Identify which cell holds the provided text, then report its (X, Y) central coordinate. 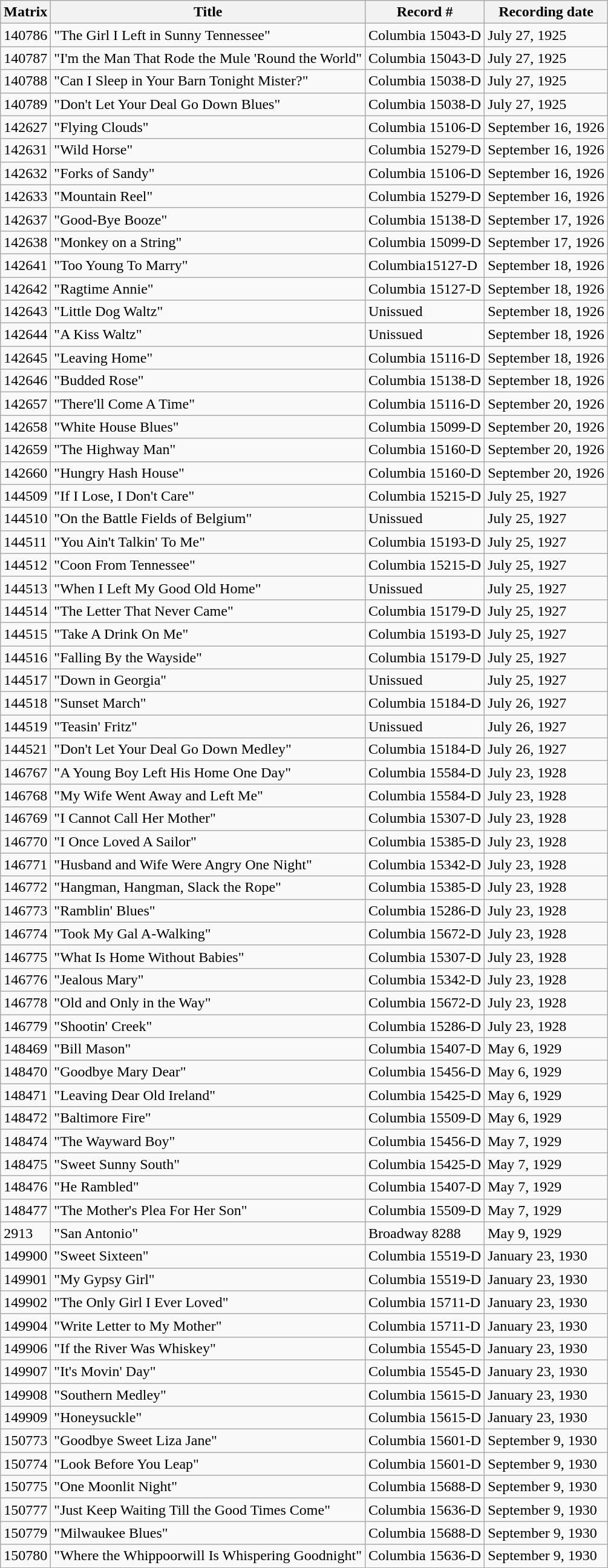
146769 (25, 819)
150777 (25, 1510)
"The Letter That Never Came" (208, 611)
Matrix (25, 12)
146779 (25, 1026)
Columbia 15127-D (425, 289)
140789 (25, 104)
"Husband and Wife Were Angry One Night" (208, 865)
"My Wife Went Away and Left Me" (208, 796)
"Don't Let Your Deal Go Down Blues" (208, 104)
"Budded Rose" (208, 381)
"Don't Let Your Deal Go Down Medley" (208, 749)
"Southern Medley" (208, 1394)
"On the Battle Fields of Belgium" (208, 519)
"Ragtime Annie" (208, 289)
148470 (25, 1072)
"Mountain Reel" (208, 196)
149904 (25, 1325)
"You Ain't Talkin' To Me" (208, 542)
144519 (25, 726)
146774 (25, 934)
149907 (25, 1371)
"The Highway Man" (208, 450)
144517 (25, 680)
"Falling By the Wayside" (208, 657)
"Just Keep Waiting Till the Good Times Come" (208, 1510)
148475 (25, 1164)
"A Kiss Waltz" (208, 335)
"If the River Was Whiskey" (208, 1348)
146767 (25, 772)
"The Wayward Boy" (208, 1141)
142627 (25, 127)
"San Antonio" (208, 1233)
"Take A Drink On Me" (208, 634)
140788 (25, 81)
150779 (25, 1533)
"Bill Mason" (208, 1049)
"Honeysuckle" (208, 1418)
"Goodbye Sweet Liza Jane" (208, 1441)
144513 (25, 588)
142641 (25, 265)
"Hangman, Hangman, Slack the Rope" (208, 888)
149900 (25, 1256)
146773 (25, 911)
150774 (25, 1464)
144512 (25, 565)
"Down in Georgia" (208, 680)
148476 (25, 1187)
"Where the Whippoorwill Is Whispering Goodnight" (208, 1556)
"The Only Girl I Ever Loved" (208, 1302)
142631 (25, 150)
"White House Blues" (208, 427)
"I Cannot Call Her Mother" (208, 819)
"Too Young To Marry" (208, 265)
Columbia15127-D (425, 265)
Broadway 8288 (425, 1233)
"Write Letter to My Mother" (208, 1325)
149908 (25, 1394)
"Little Dog Waltz" (208, 312)
148471 (25, 1095)
142645 (25, 358)
"Sunset March" (208, 703)
"The Mother's Plea For Her Son" (208, 1210)
144521 (25, 749)
142643 (25, 312)
"Good-Bye Booze" (208, 219)
"Wild Horse" (208, 150)
"When I Left My Good Old Home" (208, 588)
"He Rambled" (208, 1187)
Recording date (546, 12)
"Monkey on a String" (208, 242)
"A Young Boy Left His Home One Day" (208, 772)
150775 (25, 1487)
"Ramblin' Blues" (208, 911)
142642 (25, 289)
144514 (25, 611)
146768 (25, 796)
144515 (25, 634)
144509 (25, 496)
"My Gypsy Girl" (208, 1279)
"Leaving Home" (208, 358)
146770 (25, 842)
146778 (25, 1003)
148474 (25, 1141)
142638 (25, 242)
144518 (25, 703)
149909 (25, 1418)
150780 (25, 1556)
"I Once Loved A Sailor" (208, 842)
"The Girl I Left in Sunny Tennessee" (208, 35)
"What Is Home Without Babies" (208, 957)
142659 (25, 450)
"Look Before You Leap" (208, 1464)
142644 (25, 335)
"Sweet Sunny South" (208, 1164)
149901 (25, 1279)
"Goodbye Mary Dear" (208, 1072)
Title (208, 12)
"Coon From Tennessee" (208, 565)
"Can I Sleep in Your Barn Tonight Mister?" (208, 81)
2913 (25, 1233)
"It's Movin' Day" (208, 1371)
144516 (25, 657)
"Forks of Sandy" (208, 173)
142658 (25, 427)
149906 (25, 1348)
"Leaving Dear Old Ireland" (208, 1095)
148477 (25, 1210)
142646 (25, 381)
146775 (25, 957)
140786 (25, 35)
148472 (25, 1118)
146772 (25, 888)
"If I Lose, I Don't Care" (208, 496)
"Teasin' Fritz" (208, 726)
142637 (25, 219)
146776 (25, 980)
"There'll Come A Time" (208, 404)
150773 (25, 1441)
"Hungry Hash House" (208, 473)
"Sweet Sixteen" (208, 1256)
140787 (25, 58)
142660 (25, 473)
144510 (25, 519)
"Baltimore Fire" (208, 1118)
"Flying Clouds" (208, 127)
May 9, 1929 (546, 1233)
149902 (25, 1302)
142632 (25, 173)
148469 (25, 1049)
146771 (25, 865)
"Old and Only in the Way" (208, 1003)
"One Moonlit Night" (208, 1487)
"Took My Gal A-Walking" (208, 934)
142633 (25, 196)
144511 (25, 542)
Record # (425, 12)
"Jealous Mary" (208, 980)
"Milwaukee Blues" (208, 1533)
142657 (25, 404)
"Shootin' Creek" (208, 1026)
"I'm the Man That Rode the Mule 'Round the World" (208, 58)
